Return [x, y] of the center of cell containing provided text 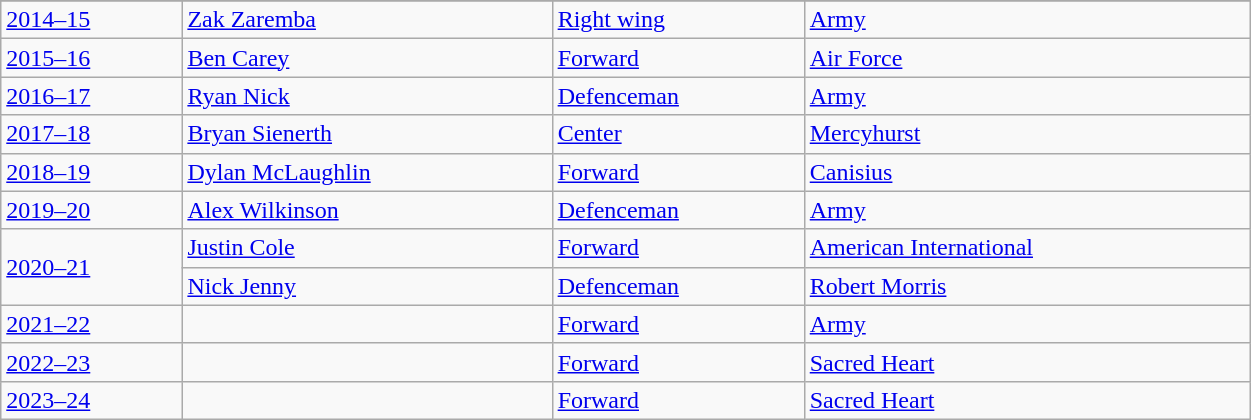
2015–16 [92, 58]
Justin Cole [367, 248]
Center [678, 134]
Bryan Sienerth [367, 134]
American International [1027, 248]
Right wing [678, 20]
Nick Jenny [367, 286]
Ben Carey [367, 58]
2020–21 [92, 267]
2021–22 [92, 324]
2019–20 [92, 210]
2023–24 [92, 400]
Air Force [1027, 58]
Dylan McLaughlin [367, 172]
2014–15 [92, 20]
Zak Zaremba [367, 20]
Ryan Nick [367, 96]
2022–23 [92, 362]
Mercyhurst [1027, 134]
Robert Morris [1027, 286]
2018–19 [92, 172]
Canisius [1027, 172]
2017–18 [92, 134]
Alex Wilkinson [367, 210]
2016–17 [92, 96]
